Find where the given text appears and provide that cell's center as [X, Y] coordinate. 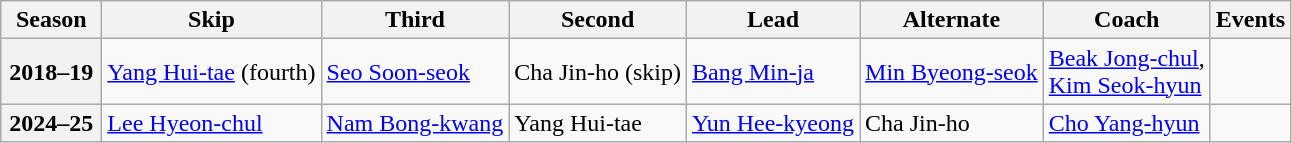
Min Byeong-seok [952, 72]
Seo Soon-seok [415, 72]
Cho Yang-hyun [1126, 123]
Bang Min-ja [774, 72]
2024–25 [52, 123]
Second [598, 20]
Lee Hyeon-chul [212, 123]
Cha Jin-ho [952, 123]
Season [52, 20]
Lead [774, 20]
2018–19 [52, 72]
Third [415, 20]
Events [1250, 20]
Nam Bong-kwang [415, 123]
Yang Hui-tae [598, 123]
Beak Jong-chul,Kim Seok-hyun [1126, 72]
Alternate [952, 20]
Yun Hee-kyeong [774, 123]
Cha Jin-ho (skip) [598, 72]
Coach [1126, 20]
Skip [212, 20]
Yang Hui-tae (fourth) [212, 72]
